Scan for the cell matching the given text and deliver its (x, y) coordinate at center. 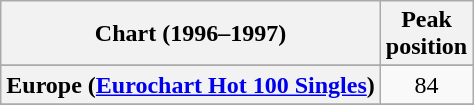
Chart (1996–1997) (191, 34)
Peakposition (426, 34)
84 (426, 85)
Europe (Eurochart Hot 100 Singles) (191, 85)
